Search for the cell housing the specified text and yield its (X, Y) center coordinate. 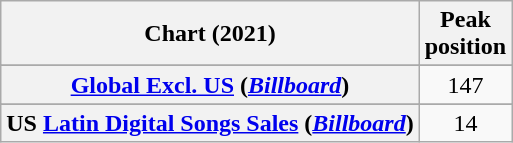
Peakposition (465, 34)
US Latin Digital Songs Sales (Billboard) (210, 123)
Global Excl. US (Billboard) (210, 85)
Chart (2021) (210, 34)
14 (465, 123)
147 (465, 85)
